Search for the cell housing the specified text and yield its (x, y) center coordinate. 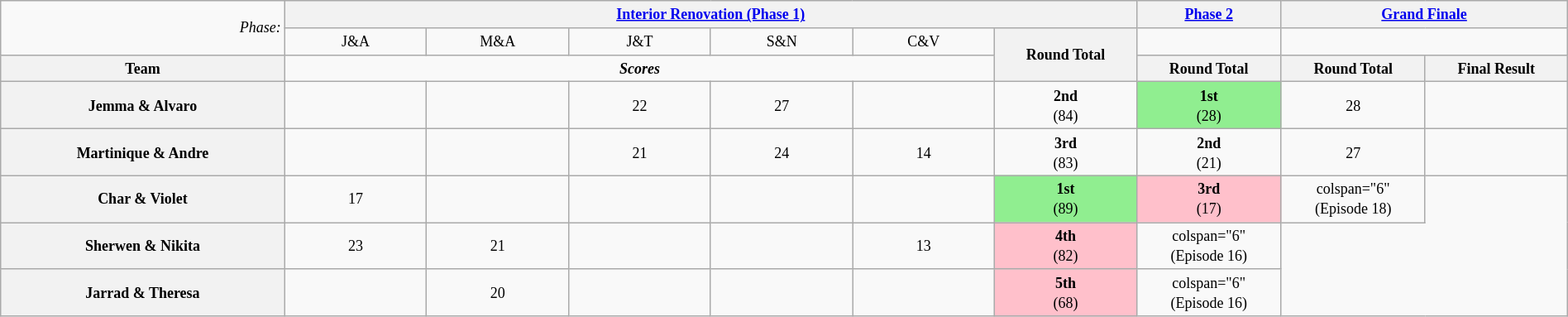
colspan="6" (Episode 18) (1353, 199)
Sherwen & Nikita (142, 247)
17 (356, 199)
Phase 2 (1209, 15)
3rd(83) (1066, 152)
24 (782, 152)
Grand Finale (1424, 15)
Final Result (1496, 68)
Jarrad & Theresa (142, 293)
5th(68) (1066, 293)
M&A (498, 41)
14 (924, 152)
Team (142, 68)
Jemma & Alvaro (142, 106)
Martinique & Andre (142, 152)
J&A (356, 41)
3rd(17) (1209, 199)
S&N (782, 41)
Interior Renovation (Phase 1) (710, 15)
1st(89) (1066, 199)
4th(82) (1066, 247)
2nd(21) (1209, 152)
Phase: (142, 28)
20 (498, 293)
28 (1353, 106)
22 (640, 106)
Scores (640, 68)
2nd(84) (1066, 106)
23 (356, 247)
J&T (640, 41)
1st(28) (1209, 106)
13 (924, 247)
C&V (924, 41)
Char & Violet (142, 199)
